Return [X, Y] of the center of cell containing provided text 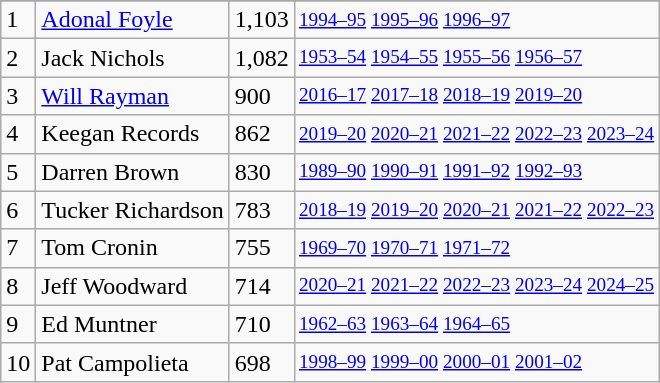
2018–19 2019–20 2020–21 2021–22 2022–23 [476, 210]
Ed Muntner [133, 324]
Tucker Richardson [133, 210]
862 [262, 134]
830 [262, 172]
1998–99 1999–00 2000–01 2001–02 [476, 362]
8 [18, 286]
900 [262, 96]
2019–20 2020–21 2021–22 2022–23 2023–24 [476, 134]
Jeff Woodward [133, 286]
Pat Campolieta [133, 362]
1953–54 1954–55 1955–56 1956–57 [476, 58]
1,082 [262, 58]
2016–17 2017–18 2018–19 2019–20 [476, 96]
1,103 [262, 20]
Adonal Foyle [133, 20]
9 [18, 324]
4 [18, 134]
5 [18, 172]
755 [262, 248]
10 [18, 362]
6 [18, 210]
714 [262, 286]
2 [18, 58]
1994–95 1995–96 1996–97 [476, 20]
1969–70 1970–71 1971–72 [476, 248]
2020–21 2021–22 2022–23 2023–24 2024–25 [476, 286]
1962–63 1963–64 1964–65 [476, 324]
Will Rayman [133, 96]
698 [262, 362]
783 [262, 210]
3 [18, 96]
710 [262, 324]
Tom Cronin [133, 248]
Keegan Records [133, 134]
1 [18, 20]
1989–90 1990–91 1991–92 1992–93 [476, 172]
Jack Nichols [133, 58]
Darren Brown [133, 172]
7 [18, 248]
